Extract the (X, Y) coordinate from the center of the cell holding the provided text.  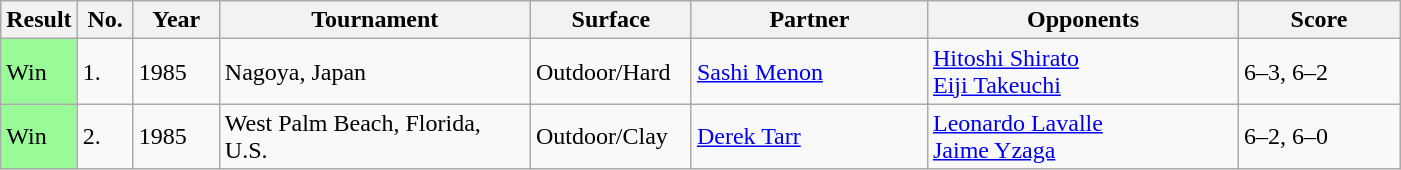
6–2, 6–0 (1320, 136)
Leonardo Lavalle Jaime Yzaga (1082, 136)
Sashi Menon (809, 72)
Tournament (374, 20)
Year (176, 20)
6–3, 6–2 (1320, 72)
Partner (809, 20)
Hitoshi Shirato Eiji Takeuchi (1082, 72)
Nagoya, Japan (374, 72)
West Palm Beach, Florida, U.S. (374, 136)
No. (105, 20)
1. (105, 72)
Opponents (1082, 20)
Result (39, 20)
Score (1320, 20)
Outdoor/Hard (610, 72)
Derek Tarr (809, 136)
Surface (610, 20)
Outdoor/Clay (610, 136)
2. (105, 136)
